Pinpoint the cell where the given text exists, returning its [X, Y] midpoint coordinate. 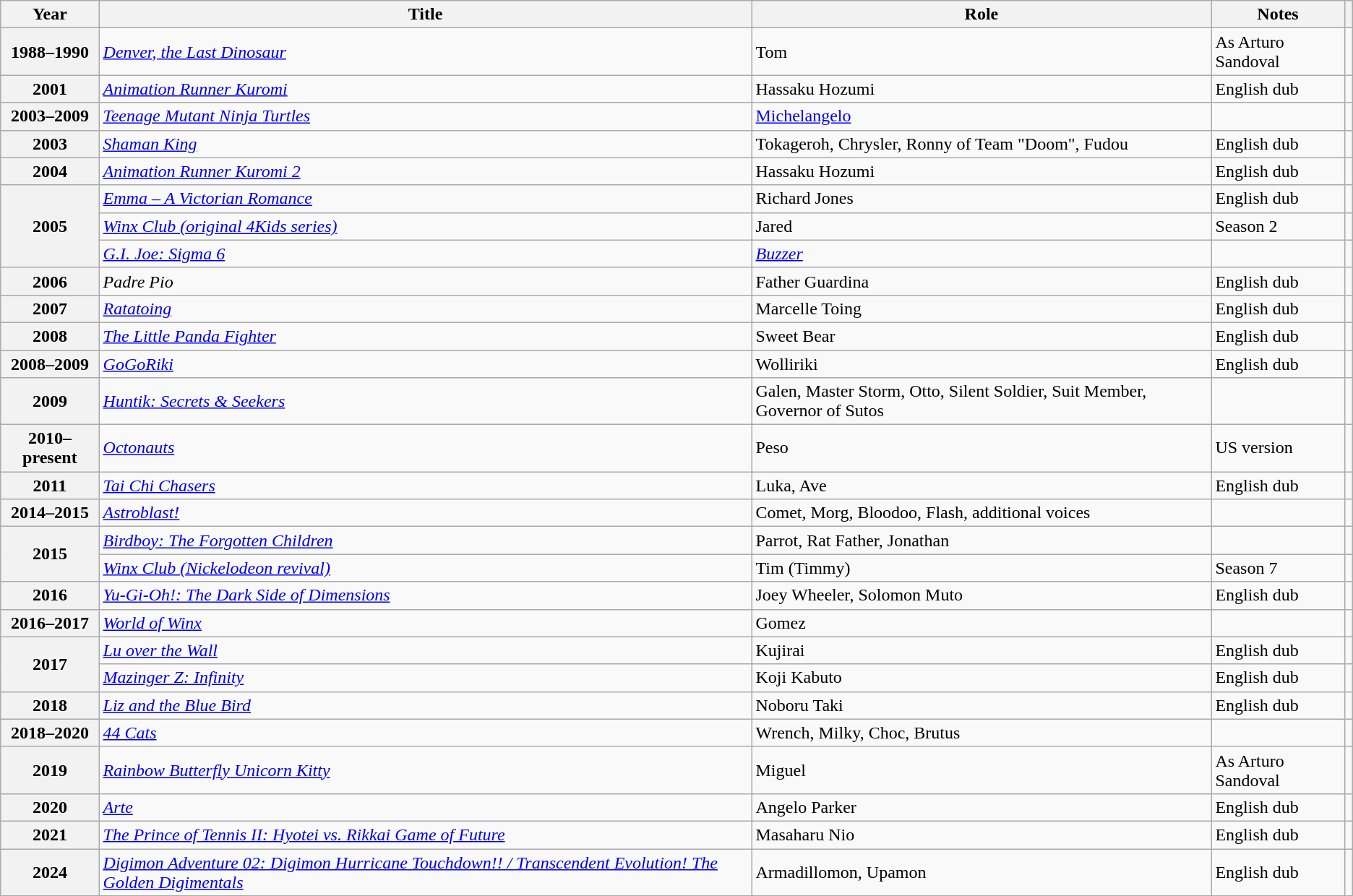
Octonauts [425, 448]
Michelangelo [982, 116]
Masaharu Nio [982, 835]
2011 [50, 486]
Koji Kabuto [982, 678]
2008–2009 [50, 363]
2001 [50, 89]
Year [50, 14]
Marcelle Toing [982, 309]
Wolliriki [982, 363]
Padre Pio [425, 281]
Kujirai [982, 650]
Digimon Adventure 02: Digimon Hurricane Touchdown!! / Transcendent Evolution! The Golden Digimentals [425, 871]
Jared [982, 226]
2006 [50, 281]
Galen, Master Storm, Otto, Silent Soldier, Suit Member, Governor of Sutos [982, 402]
Animation Runner Kuromi 2 [425, 171]
Mazinger Z: Infinity [425, 678]
2008 [50, 336]
2018 [50, 705]
Shaman King [425, 144]
Huntik: Secrets & Seekers [425, 402]
2024 [50, 871]
2016–2017 [50, 623]
2020 [50, 807]
Peso [982, 448]
Armadillomon, Upamon [982, 871]
Title [425, 14]
World of Winx [425, 623]
Role [982, 14]
Animation Runner Kuromi [425, 89]
Ratatoing [425, 309]
2004 [50, 171]
G.I. Joe: Sigma 6 [425, 254]
44 Cats [425, 733]
2003–2009 [50, 116]
Sweet Bear [982, 336]
Tom [982, 52]
Buzzer [982, 254]
Season 2 [1278, 226]
Joey Wheeler, Solomon Muto [982, 595]
2015 [50, 554]
Miguel [982, 770]
Tokageroh, Chrysler, Ronny of Team "Doom", Fudou [982, 144]
Noboru Taki [982, 705]
2016 [50, 595]
Birdboy: The Forgotten Children [425, 540]
Rainbow Butterfly Unicorn Kitty [425, 770]
Denver, the Last Dinosaur [425, 52]
US version [1278, 448]
Winx Club (Nickelodeon revival) [425, 568]
Father Guardina [982, 281]
Arte [425, 807]
Tim (Timmy) [982, 568]
GoGoRiki [425, 363]
Notes [1278, 14]
Astroblast! [425, 513]
2003 [50, 144]
Winx Club (original 4Kids series) [425, 226]
2017 [50, 664]
2010–present [50, 448]
Wrench, Milky, Choc, Brutus [982, 733]
Season 7 [1278, 568]
2021 [50, 835]
2005 [50, 226]
Lu over the Wall [425, 650]
2007 [50, 309]
The Little Panda Fighter [425, 336]
2009 [50, 402]
Tai Chi Chasers [425, 486]
Teenage Mutant Ninja Turtles [425, 116]
Angelo Parker [982, 807]
Luka, Ave [982, 486]
Yu-Gi-Oh!: The Dark Side of Dimensions [425, 595]
2019 [50, 770]
Gomez [982, 623]
Parrot, Rat Father, Jonathan [982, 540]
Comet, Morg, Bloodoo, Flash, additional voices [982, 513]
1988–1990 [50, 52]
2014–2015 [50, 513]
The Prince of Tennis II: Hyotei vs. Rikkai Game of Future [425, 835]
Liz and the Blue Bird [425, 705]
Emma – A Victorian Romance [425, 199]
Richard Jones [982, 199]
2018–2020 [50, 733]
